Identify which cell holds the provided text, then report its (X, Y) central coordinate. 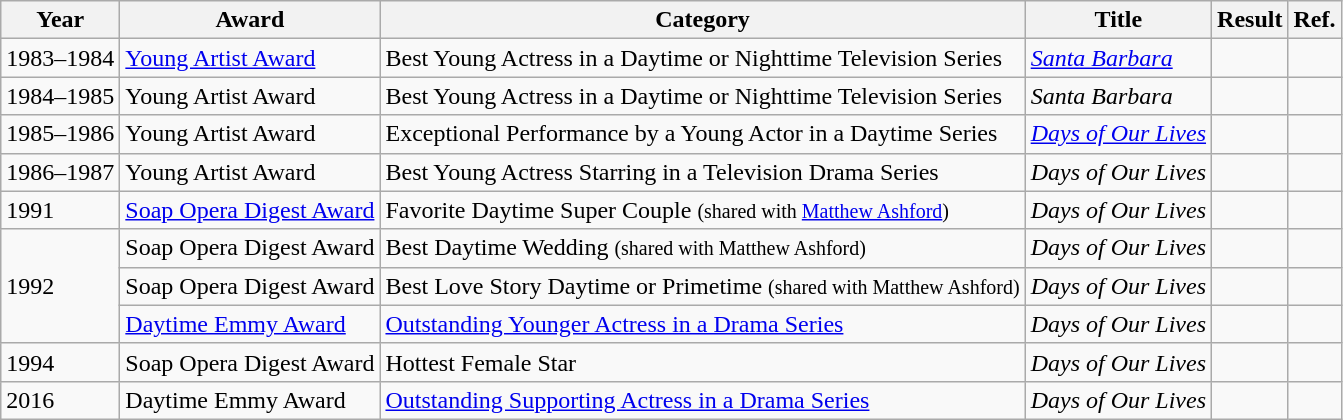
1983–1984 (60, 58)
Result (1250, 20)
Outstanding Younger Actress in a Drama Series (702, 324)
Title (1118, 20)
Hottest Female Star (702, 362)
2016 (60, 400)
Best Love Story Daytime or Primetime (shared with Matthew Ashford) (702, 286)
1986–1987 (60, 172)
Award (250, 20)
Best Daytime Wedding (shared with Matthew Ashford) (702, 248)
Year (60, 20)
1994 (60, 362)
Ref. (1314, 20)
1984–1985 (60, 96)
1992 (60, 286)
1991 (60, 210)
Favorite Daytime Super Couple (shared with Matthew Ashford) (702, 210)
Outstanding Supporting Actress in a Drama Series (702, 400)
Exceptional Performance by a Young Actor in a Daytime Series (702, 134)
Best Young Actress Starring in a Television Drama Series (702, 172)
1985–1986 (60, 134)
Category (702, 20)
